Extract the (X, Y) coordinate from the center of the cell holding the provided text.  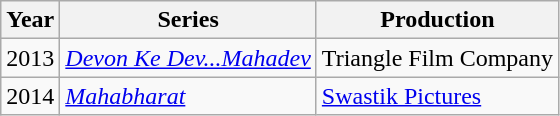
Swastik Pictures (437, 96)
Devon Ke Dev...Mahadev (188, 58)
Production (437, 20)
2014 (30, 96)
Mahabharat (188, 96)
2013 (30, 58)
Year (30, 20)
Triangle Film Company (437, 58)
Series (188, 20)
